Find where the given text appears and provide that cell's center as [X, Y] coordinate. 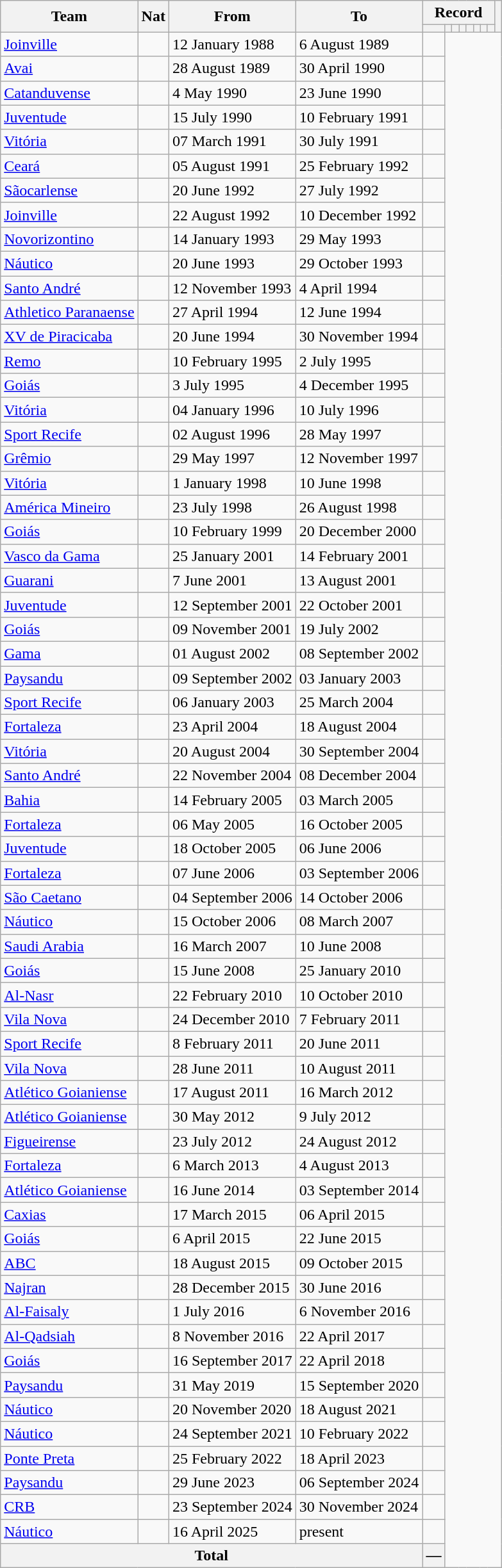
30 June 2016 [359, 1287]
20 December 2000 [359, 532]
Al-Nasr [69, 995]
22 April 2018 [359, 1360]
04 January 1996 [232, 410]
23 July 1998 [232, 507]
8 February 2011 [232, 1043]
06 May 2005 [232, 824]
6 April 2015 [232, 1239]
30 September 2004 [359, 751]
Guarani [69, 580]
São Caetano [69, 897]
1 January 1998 [232, 483]
18 October 2005 [232, 849]
10 February 2022 [359, 1433]
28 May 1997 [359, 434]
7 February 2011 [359, 1019]
8 November 2016 [232, 1336]
Team [69, 17]
20 August 2004 [232, 751]
6 August 1989 [359, 44]
Ceará [69, 166]
14 October 2006 [359, 897]
10 June 2008 [359, 946]
23 June 1990 [359, 93]
Caxias [69, 1214]
04 September 2006 [232, 897]
02 August 1996 [232, 434]
10 June 1998 [359, 483]
03 March 2005 [359, 800]
14 February 2001 [359, 556]
05 August 1991 [232, 166]
20 November 2020 [232, 1409]
19 July 2002 [359, 629]
CRB [69, 1507]
To [359, 17]
Record [458, 13]
08 December 2004 [359, 776]
Athletico Paranaense [69, 313]
23 July 2012 [232, 1141]
Novorizontino [69, 239]
XV de Piracicaba [69, 337]
16 March 2012 [359, 1093]
Avai [69, 69]
3 July 1995 [232, 386]
18 August 2015 [232, 1263]
Catanduvense [69, 93]
09 November 2001 [232, 629]
22 November 2004 [232, 776]
From [232, 17]
Bahia [69, 800]
1 July 2016 [232, 1312]
08 March 2007 [359, 922]
06 January 2003 [232, 703]
10 February 1995 [232, 361]
03 September 2006 [359, 873]
30 July 1991 [359, 142]
14 February 2005 [232, 800]
Ponte Preta [69, 1458]
06 June 2006 [359, 849]
17 August 2011 [232, 1093]
Al-Faisaly [69, 1312]
22 April 2017 [359, 1336]
18 August 2021 [359, 1409]
12 September 2001 [232, 605]
30 May 2012 [232, 1117]
24 September 2021 [232, 1433]
6 March 2013 [232, 1166]
03 January 2003 [359, 678]
30 November 1994 [359, 337]
07 March 1991 [232, 142]
12 January 1988 [232, 44]
Najran [69, 1287]
30 November 2024 [359, 1507]
24 December 2010 [232, 1019]
03 September 2014 [359, 1190]
22 February 2010 [232, 995]
Grêmio [69, 459]
12 November 1993 [232, 288]
Total [212, 1556]
América Mineiro [69, 507]
14 January 1993 [232, 239]
31 May 2019 [232, 1385]
4 August 2013 [359, 1166]
15 July 1990 [232, 117]
09 October 2015 [359, 1263]
23 September 2024 [232, 1507]
Sãocarlense [69, 190]
4 May 1990 [232, 93]
07 June 2006 [232, 873]
16 June 2014 [232, 1190]
20 June 2011 [359, 1043]
10 October 2010 [359, 995]
6 November 2016 [359, 1312]
25 January 2001 [232, 556]
18 April 2023 [359, 1458]
9 July 2012 [359, 1117]
15 September 2020 [359, 1385]
27 July 1992 [359, 190]
16 October 2005 [359, 824]
15 October 2006 [232, 922]
20 June 1994 [232, 337]
Figueirense [69, 1141]
12 June 1994 [359, 313]
27 April 1994 [232, 313]
26 August 1998 [359, 507]
4 December 1995 [359, 386]
2 July 1995 [359, 361]
25 January 2010 [359, 970]
15 June 2008 [232, 970]
20 June 1992 [232, 190]
01 August 2002 [232, 653]
09 September 2002 [232, 678]
16 September 2017 [232, 1360]
06 September 2024 [359, 1483]
22 October 2001 [359, 605]
16 March 2007 [232, 946]
08 September 2002 [359, 653]
28 December 2015 [232, 1287]
13 August 2001 [359, 580]
Gama [69, 653]
25 March 2004 [359, 703]
28 June 2011 [232, 1068]
10 February 1999 [232, 532]
18 August 2004 [359, 727]
22 June 2015 [359, 1239]
29 June 2023 [232, 1483]
10 December 1992 [359, 215]
17 March 2015 [232, 1214]
28 August 1989 [232, 69]
10 August 2011 [359, 1068]
25 February 2022 [232, 1458]
23 April 2004 [232, 727]
4 April 1994 [359, 288]
22 August 1992 [232, 215]
29 May 1997 [232, 459]
30 April 1990 [359, 69]
Vasco da Gama [69, 556]
29 May 1993 [359, 239]
— [433, 1556]
06 April 2015 [359, 1214]
10 July 1996 [359, 410]
ABC [69, 1263]
Saudi Arabia [69, 946]
present [359, 1531]
12 November 1997 [359, 459]
29 October 1993 [359, 263]
24 August 2012 [359, 1141]
Al-Qadsiah [69, 1336]
Nat [153, 17]
25 February 1992 [359, 166]
Remo [69, 361]
10 February 1991 [359, 117]
16 April 2025 [232, 1531]
7 June 2001 [232, 580]
20 June 1993 [232, 263]
